Output the (x, y) coordinate of the center of the cell containing the given text.  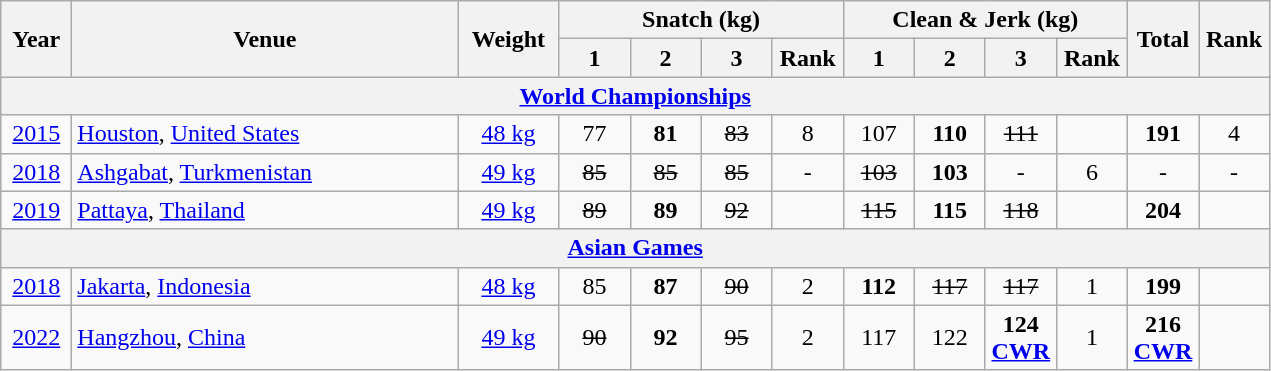
107 (878, 134)
Ashgabat, Turkmenistan (265, 172)
Pattaya, Thailand (265, 210)
191 (1162, 134)
Hangzhou, China (265, 338)
124 CWR (1020, 338)
2015 (36, 134)
83 (736, 134)
87 (666, 286)
2019 (36, 210)
8 (808, 134)
Snatch (kg) (701, 20)
199 (1162, 286)
216 CWR (1162, 338)
Venue (265, 39)
110 (950, 134)
77 (594, 134)
Houston, United States (265, 134)
95 (736, 338)
204 (1162, 210)
Weight (508, 39)
118 (1020, 210)
81 (666, 134)
Year (36, 39)
Jakarta, Indonesia (265, 286)
Asian Games (636, 248)
4 (1234, 134)
2022 (36, 338)
122 (950, 338)
6 (1092, 172)
111 (1020, 134)
112 (878, 286)
World Championships (636, 96)
Clean & Jerk (kg) (985, 20)
Total (1162, 39)
